Determine the [X, Y] coordinate at the center of the cell enclosing the given text.  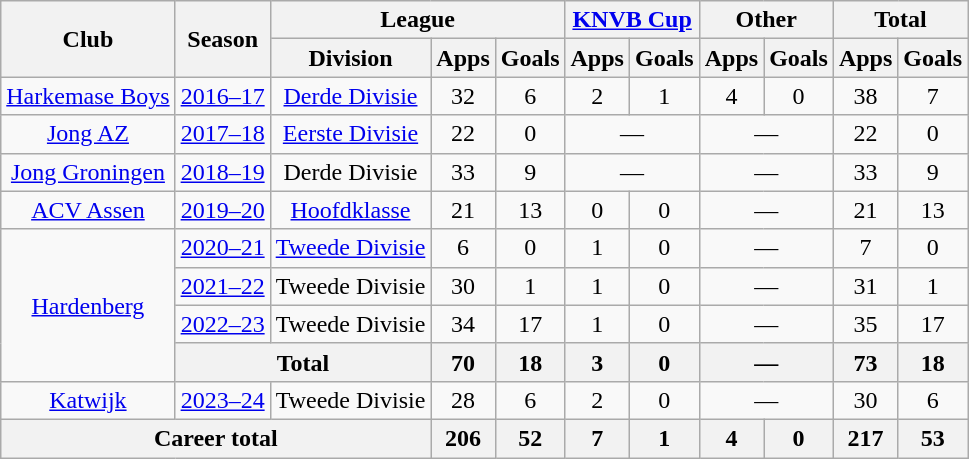
Career total [216, 438]
2023–24 [222, 400]
28 [463, 400]
53 [933, 438]
35 [865, 324]
2020–21 [222, 248]
League [418, 20]
ACV Assen [88, 210]
52 [530, 438]
KNVB Cup [632, 20]
38 [865, 96]
Katwijk [88, 400]
2021–22 [222, 286]
3 [597, 362]
2022–23 [222, 324]
2017–18 [222, 134]
73 [865, 362]
Club [88, 39]
Division [350, 58]
2018–19 [222, 172]
70 [463, 362]
Hoofdklasse [350, 210]
34 [463, 324]
Jong Groningen [88, 172]
Harkemase Boys [88, 96]
217 [865, 438]
Jong AZ [88, 134]
Eerste Divisie [350, 134]
2016–17 [222, 96]
206 [463, 438]
Season [222, 39]
Hardenberg [88, 305]
Other [766, 20]
32 [463, 96]
2019–20 [222, 210]
31 [865, 286]
